Identify which cell holds the provided text, then report its (x, y) central coordinate. 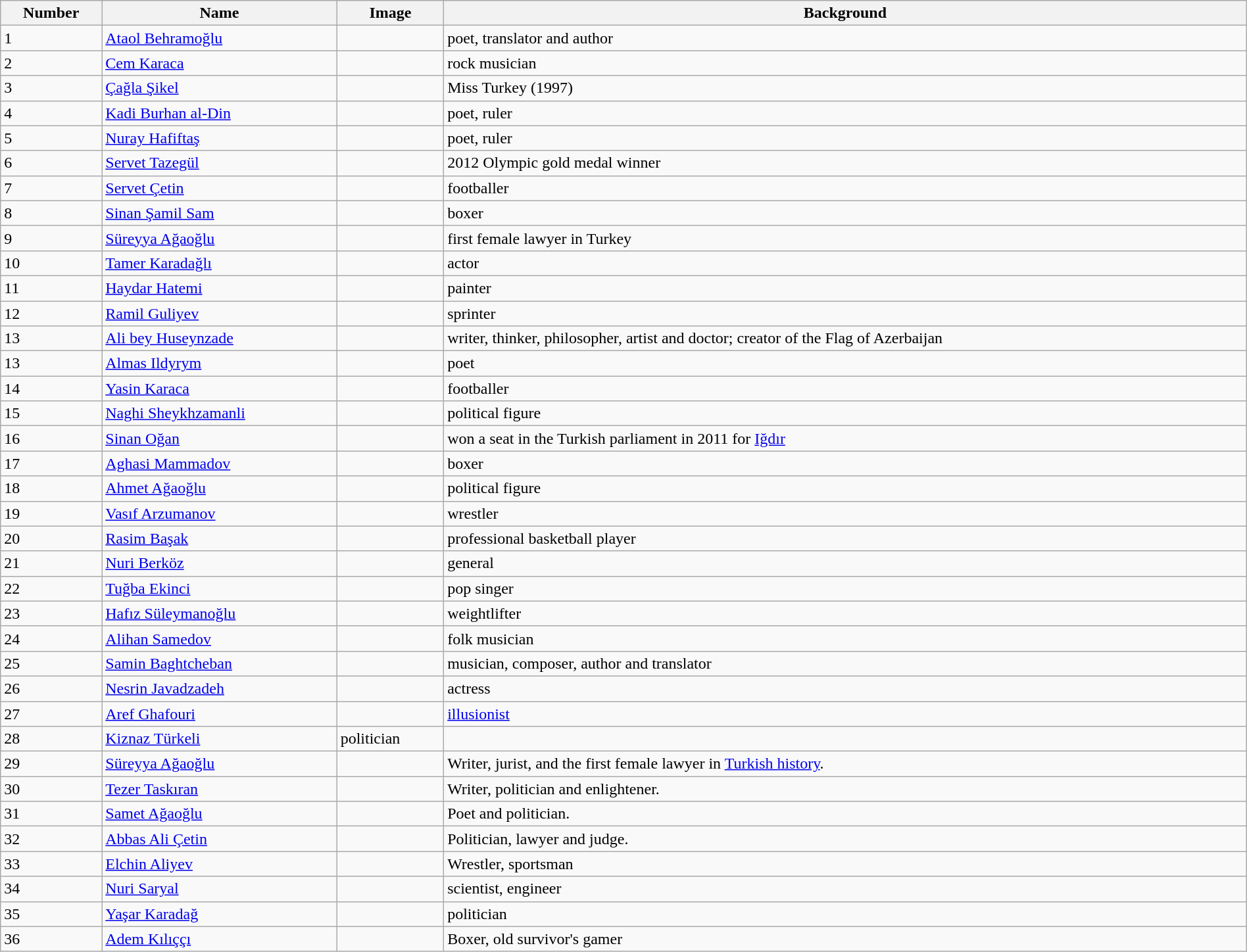
11 (51, 288)
musician, composer, author and translator (846, 663)
Background (846, 13)
Image (391, 13)
Adem Kılıççı (220, 939)
Name (220, 13)
Samin Baghtcheban (220, 663)
7 (51, 188)
36 (51, 939)
Alihan Samedov (220, 638)
33 (51, 864)
Ahmet Ağaoğlu (220, 488)
17 (51, 464)
Writer, politician and enlightener. (846, 789)
5 (51, 138)
illusionist (846, 713)
26 (51, 688)
10 (51, 263)
won a seat in the Turkish parliament in 2011 for Iğdır (846, 439)
Nesrin Javadzadeh (220, 688)
wrestler (846, 513)
34 (51, 889)
22 (51, 588)
Çağla Şikel (220, 88)
Elchin Aliyev (220, 864)
Wrestler, sportsman (846, 864)
1 (51, 38)
Writer, jurist, and the first female lawyer in Turkish history. (846, 764)
9 (51, 238)
first female lawyer in Turkey (846, 238)
Hafız Süleymanoğlu (220, 613)
Vasıf Arzumanov (220, 513)
Servet Tazegül (220, 163)
18 (51, 488)
Nuri Berköz (220, 563)
Haydar Hatemi (220, 288)
25 (51, 663)
rock musician (846, 63)
2 (51, 63)
Nuri Saryal (220, 889)
scientist, engineer (846, 889)
professional basketball player (846, 538)
Ataol Behramoğlu (220, 38)
Nuray Hafiftaş (220, 138)
15 (51, 414)
8 (51, 213)
Servet Çetin (220, 188)
21 (51, 563)
29 (51, 764)
Ali bey Huseynzade (220, 339)
3 (51, 88)
32 (51, 839)
31 (51, 814)
Tamer Karadağlı (220, 263)
Ramil Guliyev (220, 314)
4 (51, 113)
actress (846, 688)
Yasin Karaca (220, 389)
Aref Ghafouri (220, 713)
painter (846, 288)
Almas Ildyrym (220, 364)
12 (51, 314)
Samet Ağaoğlu (220, 814)
Poet and politician. (846, 814)
19 (51, 513)
Boxer, old survivor's gamer (846, 939)
Kiznaz Türkeli (220, 739)
14 (51, 389)
poet, translator and author (846, 38)
Number (51, 13)
writer, thinker, philosopher, artist and doctor; creator of the Flag of Azerbaijan (846, 339)
Cem Karaca (220, 63)
2012 Olympic gold medal winner (846, 163)
folk musician (846, 638)
Naghi Sheykhzamanli (220, 414)
Politician, lawyer and judge. (846, 839)
weightlifter (846, 613)
27 (51, 713)
Sinan Oğan (220, 439)
6 (51, 163)
general (846, 563)
Miss Turkey (1997) (846, 88)
Abbas Ali Çetin (220, 839)
sprinter (846, 314)
Aghasi Mammadov (220, 464)
Tezer Taskıran (220, 789)
pop singer (846, 588)
Tuğba Ekinci (220, 588)
Sinan Şamil Sam (220, 213)
30 (51, 789)
Yaşar Karadağ (220, 914)
Rasim Başak (220, 538)
23 (51, 613)
16 (51, 439)
20 (51, 538)
Kadi Burhan al-Din (220, 113)
28 (51, 739)
24 (51, 638)
poet (846, 364)
35 (51, 914)
actor (846, 263)
